For the text-containing cell, return its midpoint in (X, Y) coordinate format. 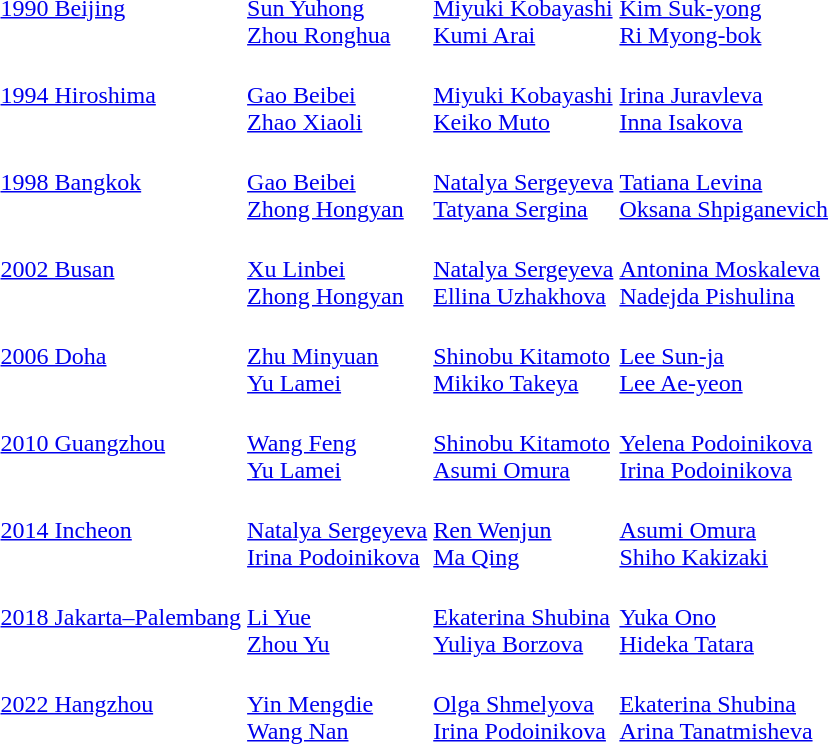
Miyuki KobayashiKeiko Muto (524, 95)
Shinobu KitamotoMikiko Takeya (524, 356)
Gao BeibeiZhao Xiaoli (338, 95)
Ren WenjunMa Qing (524, 530)
Natalya SergeyevaIrina Podoinikova (338, 530)
Wang FengYu Lamei (338, 443)
Natalya SergeyevaTatyana Sergina (524, 182)
Ekaterina ShubinaYuliya Borzova (524, 617)
Xu LinbeiZhong Hongyan (338, 269)
Zhu MinyuanYu Lamei (338, 356)
Li YueZhou Yu (338, 617)
Natalya SergeyevaEllina Uzhakhova (524, 269)
Shinobu KitamotoAsumi Omura (524, 443)
Gao BeibeiZhong Hongyan (338, 182)
